Scan for the cell matching the given text and deliver its (x, y) coordinate at center. 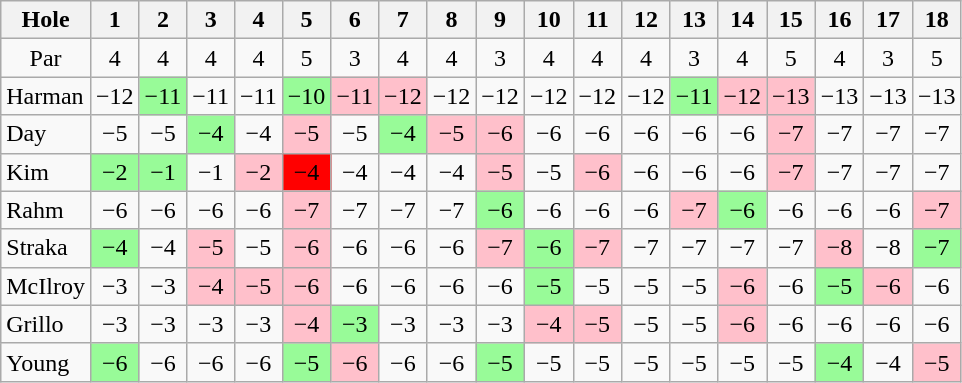
McIlroy (46, 286)
Day (46, 134)
17 (888, 20)
9 (500, 20)
6 (355, 20)
−10 (306, 96)
14 (742, 20)
Harman (46, 96)
15 (792, 20)
16 (840, 20)
8 (452, 20)
10 (548, 20)
Hole (46, 20)
7 (404, 20)
Rahm (46, 210)
Par (46, 58)
18 (936, 20)
11 (598, 20)
Grillo (46, 324)
2 (163, 20)
Kim (46, 172)
12 (646, 20)
Young (46, 362)
Straka (46, 248)
13 (694, 20)
1 (114, 20)
